Detect which cell encompasses the target text, then output its (x, y) center coordinate. 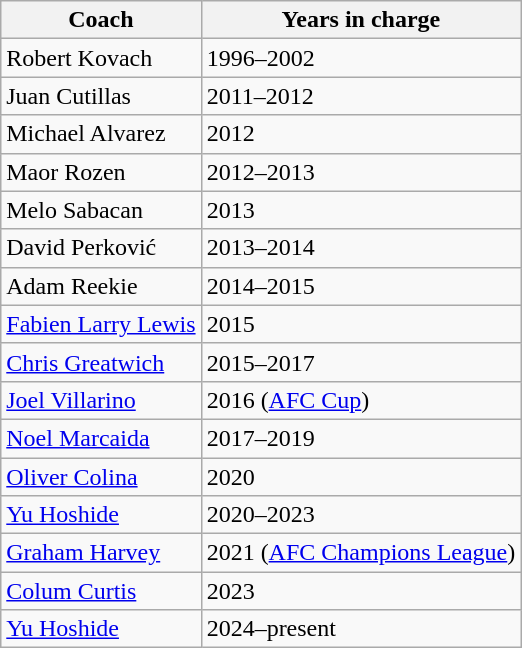
Chris Greatwich (101, 362)
2020 (361, 477)
Colum Curtis (101, 591)
2015–2017 (361, 362)
Noel Marcaida (101, 438)
Melo Sabacan (101, 210)
Juan Cutillas (101, 96)
Maor Rozen (101, 172)
Adam Reekie (101, 286)
Joel Villarino (101, 400)
Coach (101, 20)
Robert Kovach (101, 58)
2024–present (361, 629)
2021 (AFC Champions League) (361, 553)
Michael Alvarez (101, 134)
Oliver Colina (101, 477)
1996–2002 (361, 58)
2023 (361, 591)
2012–2013 (361, 172)
2014–2015 (361, 286)
2011–2012 (361, 96)
2013–2014 (361, 248)
2017–2019 (361, 438)
2016 (AFC Cup) (361, 400)
Fabien Larry Lewis (101, 324)
David Perković (101, 248)
2015 (361, 324)
2012 (361, 134)
Years in charge (361, 20)
2013 (361, 210)
Graham Harvey (101, 553)
2020–2023 (361, 515)
